Extract the [x, y] coordinate from the center of the cell holding the provided text.  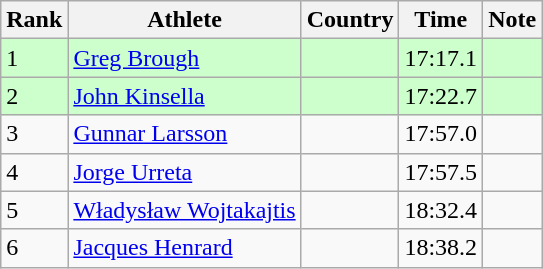
Country [350, 20]
18:38.2 [441, 248]
4 [34, 172]
Jorge Urreta [184, 172]
6 [34, 248]
Gunnar Larsson [184, 134]
17:57.5 [441, 172]
2 [34, 96]
18:32.4 [441, 210]
17:57.0 [441, 134]
Jacques Henrard [184, 248]
Rank [34, 20]
Note [512, 20]
17:17.1 [441, 58]
5 [34, 210]
Athlete [184, 20]
Time [441, 20]
1 [34, 58]
3 [34, 134]
Greg Brough [184, 58]
Władysław Wojtakajtis [184, 210]
John Kinsella [184, 96]
17:22.7 [441, 96]
